Scan for the cell matching the given text and deliver its (x, y) coordinate at center. 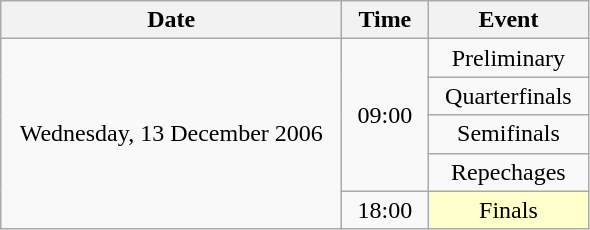
Semifinals (508, 134)
Repechages (508, 172)
Time (385, 20)
Finals (508, 210)
Event (508, 20)
18:00 (385, 210)
09:00 (385, 115)
Quarterfinals (508, 96)
Date (172, 20)
Wednesday, 13 December 2006 (172, 134)
Preliminary (508, 58)
